Output the [X, Y] coordinate of the center of the cell containing the given text.  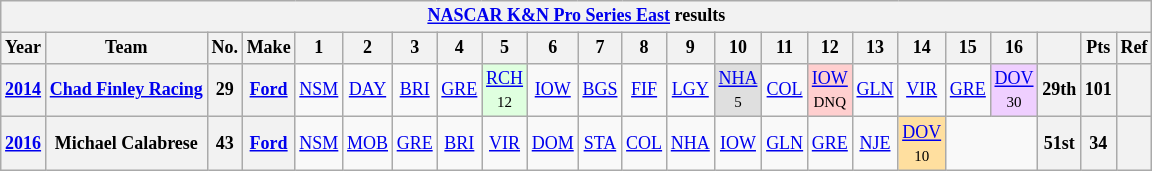
LGY [690, 90]
29th [1060, 90]
3 [414, 48]
51st [1060, 144]
Year [24, 48]
NHA5 [738, 90]
34 [1099, 144]
12 [830, 48]
14 [922, 48]
101 [1099, 90]
2016 [24, 144]
13 [875, 48]
DOV30 [1014, 90]
8 [644, 48]
NJE [875, 144]
7 [600, 48]
FIF [644, 90]
MOB [368, 144]
DAY [368, 90]
15 [968, 48]
DOM [552, 144]
Pts [1099, 48]
2 [368, 48]
4 [460, 48]
Michael Calabrese [126, 144]
16 [1014, 48]
DOV10 [922, 144]
10 [738, 48]
5 [505, 48]
IOWDNQ [830, 90]
Ref [1134, 48]
BGS [600, 90]
29 [224, 90]
Chad Finley Racing [126, 90]
Make [268, 48]
1 [319, 48]
NASCAR K&N Pro Series East results [576, 16]
NHA [690, 144]
No. [224, 48]
43 [224, 144]
6 [552, 48]
STA [600, 144]
Team [126, 48]
11 [785, 48]
9 [690, 48]
2014 [24, 90]
RCH12 [505, 90]
